Return the [X, Y] coordinate for the center point of the cell that contains the specified text.  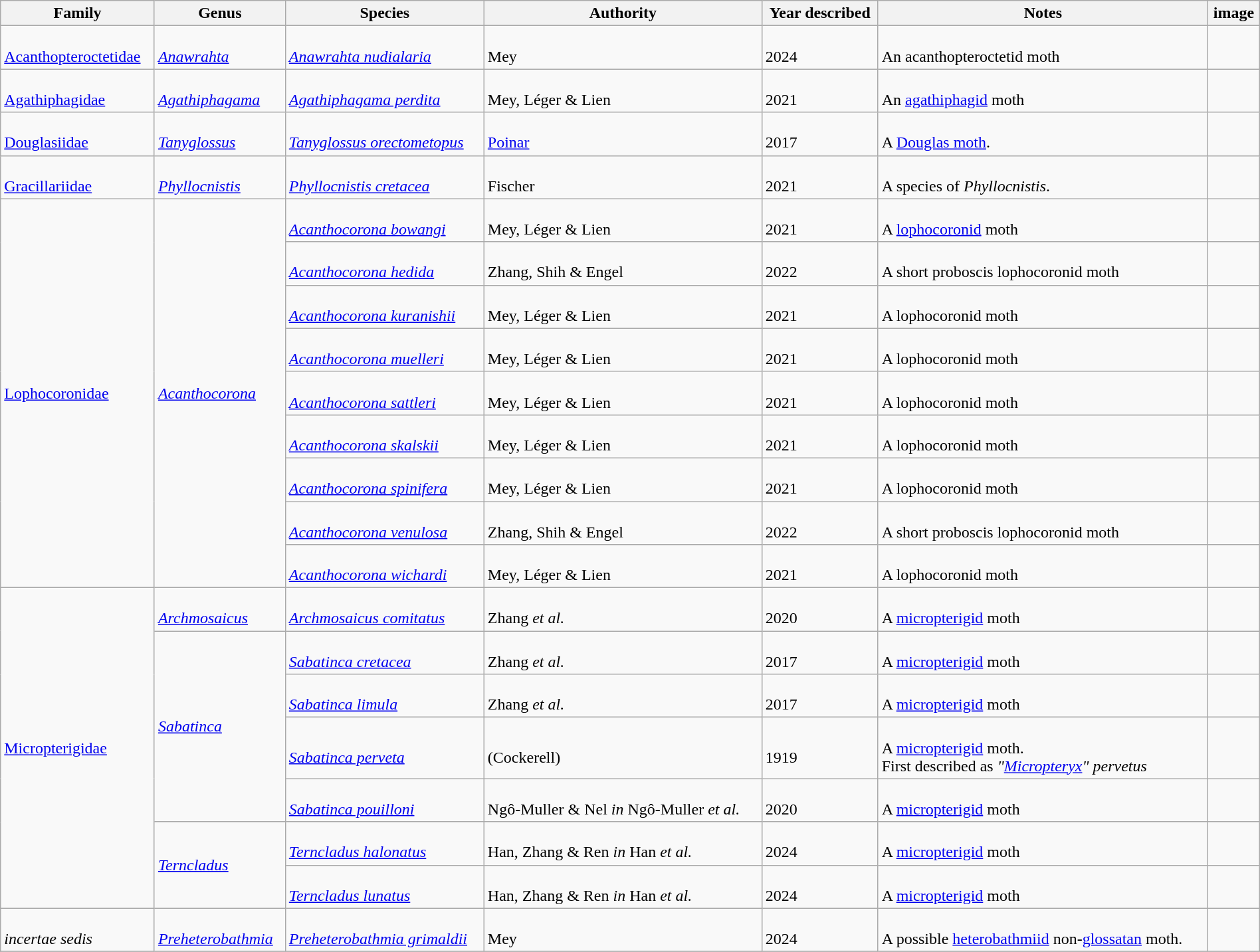
Phyllocnistis cretacea [384, 177]
Agathiphagama perdita [384, 90]
Micropterigidae [78, 748]
Anawrahta [219, 48]
Preheterobathmia grimaldii [384, 930]
Sabatinca [219, 727]
Agathiphagidae [78, 90]
Acanthocorona bowangi [384, 221]
Species [384, 13]
(Cockerell) [623, 748]
Acanthocorona spinifera [384, 480]
Fischer [623, 177]
Sabatinca cretacea [384, 652]
Terncladus lunatus [384, 886]
Acanthocorona hedida [384, 263]
Gracillariidae [78, 177]
Phyllocnistis [219, 177]
Acanthocorona [219, 393]
Anawrahta nudialaria [384, 48]
Archmosaicus comitatus [384, 610]
Archmosaicus [219, 610]
An acanthopteroctetid moth [1043, 48]
A micropterigid moth.First described as "Micropteryx" pervetus [1043, 748]
Acanthocorona venulosa [384, 522]
Ngô-Muller & Nel in Ngô-Muller et al. [623, 800]
Acanthocorona wichardi [384, 566]
Lophocoronidae [78, 393]
Genus [219, 13]
image [1234, 13]
1919 [820, 748]
Terncladus halonatus [384, 844]
Authority [623, 13]
Year described [820, 13]
A species of Phyllocnistis. [1043, 177]
Notes [1043, 13]
Poinar [623, 134]
Agathiphagama [219, 90]
Terncladus [219, 865]
Acanthocorona skalskii [384, 436]
Tanyglossus [219, 134]
A possible heterobathmiid non-glossatan moth. [1043, 930]
Tanyglossus orectometopus [384, 134]
Family [78, 13]
Sabatinca limula [384, 696]
incertae sedis [78, 930]
Acanthocorona kuranishii [384, 307]
Acanthocorona muelleri [384, 349]
Acanthocorona sattleri [384, 393]
Sabatinca perveta [384, 748]
Sabatinca pouilloni [384, 800]
A Douglas moth. [1043, 134]
An agathiphagid moth [1043, 90]
Acanthopteroctetidae [78, 48]
Preheterobathmia [219, 930]
Douglasiidae [78, 134]
